Capture the cell that displays the provided text and extract its [x, y] central coordinate. 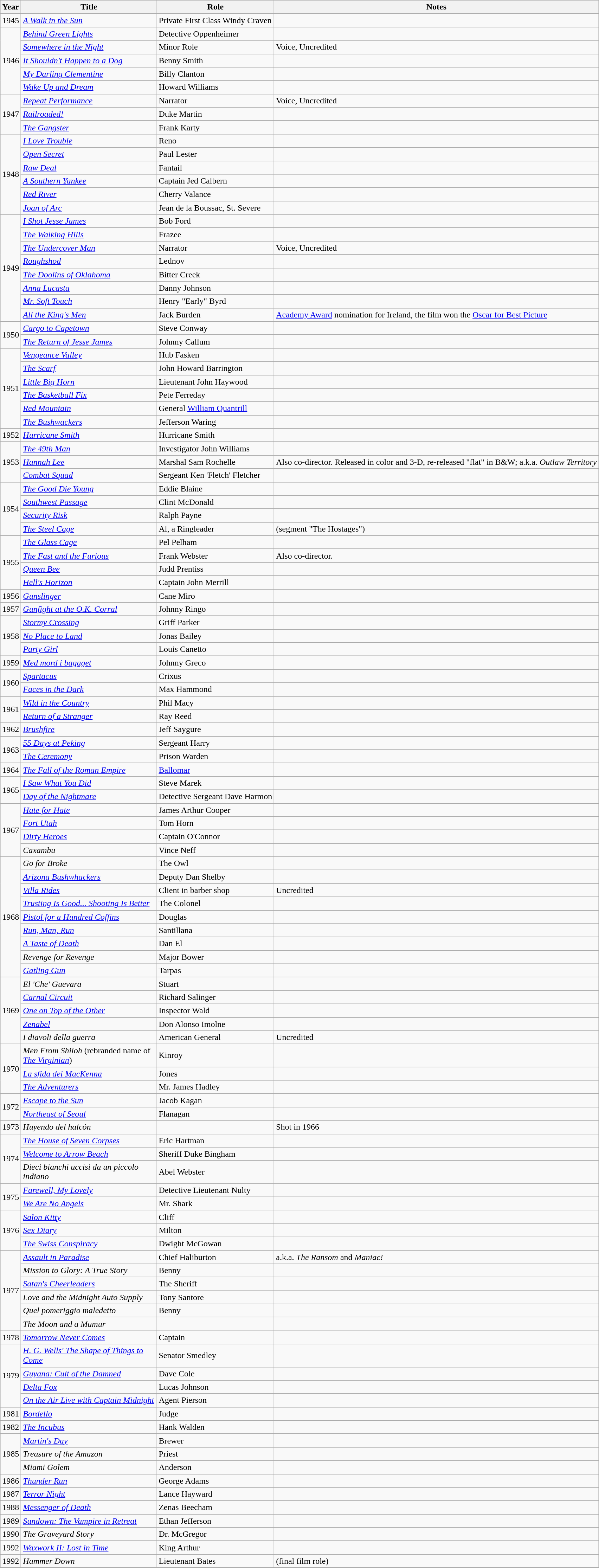
The Fall of the Roman Empire [89, 770]
1969 [11, 1010]
On the Air Live with Captain Midnight [89, 1400]
The Doolins of Oklahoma [89, 275]
Lednov [215, 261]
Sex Diary [89, 1230]
The Glass Cage [89, 542]
Jean de la Boussac, St. Severe [215, 208]
Phil Macy [215, 703]
Stormy Crossing [89, 623]
Day of the Nightmare [89, 796]
A Walk in the Sun [89, 20]
Investigator John Williams [215, 449]
Revenge for Revenge [89, 957]
The Owl [215, 863]
1978 [11, 1337]
Ray Reed [215, 716]
Tomorrow Never Comes [89, 1337]
Hannah Lee [89, 462]
Jacob Kagan [215, 1100]
It Shouldn't Happen to a Dog [89, 60]
Kinroy [215, 1055]
El 'Che' Guevara [89, 984]
Billy Clanton [215, 74]
Mr. Soft Touch [89, 301]
My Darling Clementine [89, 74]
Little Big Horn [89, 381]
Detective Sergeant Dave Harmon [215, 796]
Dieci bianchi uccisi da un piccolo indiano [89, 1172]
The House of Seven Corpses [89, 1140]
1954 [11, 509]
Danny Johnson [215, 288]
Captain Jed Calbern [215, 181]
Jonas Bailey [215, 636]
Benny Smith [215, 60]
1958 [11, 636]
The Bushwackers [89, 422]
1950 [11, 335]
Red River [89, 194]
Tom Horn [215, 823]
Max Hammond [215, 689]
1985 [11, 1454]
Priest [215, 1454]
Martin's Day [89, 1440]
Ethan Jefferson [215, 1521]
Ballomar [215, 770]
The Gangster [89, 127]
Joan of Arc [89, 208]
Fort Utah [89, 823]
Assault in Paradise [89, 1257]
The Steel Cage [89, 529]
1986 [11, 1480]
Farewell, My Lovely [89, 1190]
Faces in the Dark [89, 689]
1961 [11, 709]
Go for Broke [89, 863]
Messenger of Death [89, 1508]
Dan El [215, 944]
55 Days at Peking [89, 743]
Also co-director. Released in color and 3-D, re-released "flat" in B&W; a.k.a. Outlaw Territory [437, 462]
Griff Parker [215, 623]
Howard Williams [215, 87]
Cargo to Capetown [89, 328]
Satan's Cheerleaders [89, 1284]
Senator Smedley [215, 1356]
Major Bower [215, 957]
The Adventurers [89, 1087]
Combat Squad [89, 475]
Thunder Run [89, 1480]
Queen Bee [89, 569]
Frazee [215, 234]
Tarpas [215, 970]
I diavoli della guerra [89, 1037]
Zenas Beecham [215, 1508]
The Graveyard Story [89, 1534]
H. G. Wells' The Shape of Things to Come [89, 1356]
Caxambu [89, 850]
Brushfire [89, 730]
1947 [11, 114]
Steve Marek [215, 783]
1982 [11, 1427]
Chief Haliburton [215, 1257]
Year [11, 7]
Frank Karty [215, 127]
Captain John Merrill [215, 582]
Brewer [215, 1440]
1990 [11, 1534]
1945 [11, 20]
Bordello [89, 1414]
Hammer Down [89, 1561]
Welcome to Arrow Beach [89, 1154]
Run, Man, Run [89, 930]
Dave Cole [215, 1374]
1973 [11, 1127]
Southwest Passage [89, 502]
Salon Kitty [89, 1217]
1948 [11, 174]
Dwight McGowan [215, 1244]
1987 [11, 1494]
1981 [11, 1414]
Anna Lucasta [89, 288]
Sergeant Harry [215, 743]
Notes [437, 7]
Roughshod [89, 261]
Sheriff Duke Bingham [215, 1154]
Captain O'Connor [215, 837]
The Undercover Man [89, 248]
Pel Pelham [215, 542]
Mr. James Hadley [215, 1087]
A Taste of Death [89, 944]
Also co-director. [437, 555]
1956 [11, 596]
The Incubus [89, 1427]
Hate for Hate [89, 810]
Milton [215, 1230]
American General [215, 1037]
1959 [11, 663]
We Are No Angels [89, 1203]
Treasure of the Amazon [89, 1454]
King Arthur [215, 1548]
Johnny Ringo [215, 609]
James Arthur Cooper [215, 810]
I Shot Jesse James [89, 221]
The Moon and a Mumur [89, 1324]
The Basketball Fix [89, 395]
Fantail [215, 168]
Quel pomeriggio maledetto [89, 1311]
(segment "The Hostages") [437, 529]
Role [215, 7]
No Place to Land [89, 636]
The Return of Jesse James [89, 341]
1988 [11, 1508]
1976 [11, 1230]
Lieutenant Bates [215, 1561]
Deputy Dan Shelby [215, 877]
The Fast and the Furious [89, 555]
Cherry Valance [215, 194]
Paul Lester [215, 154]
Gunslinger [89, 596]
1974 [11, 1159]
Miami Golem [89, 1467]
Repeat Performance [89, 101]
Minor Role [215, 47]
Dirty Heroes [89, 837]
Santillana [215, 930]
Johnny Greco [215, 663]
Love and the Midnight Auto Supply [89, 1297]
Dr. McGregor [215, 1534]
The Good Die Young [89, 489]
Henry "Early" Byrd [215, 301]
1972 [11, 1107]
Delta Fox [89, 1387]
Return of a Stranger [89, 716]
Gatling Gun [89, 970]
Railroaded! [89, 114]
1962 [11, 730]
Gunfight at the O.K. Corral [89, 609]
Somewhere in the Night [89, 47]
Lance Hayward [215, 1494]
1952 [11, 435]
Abel Webster [215, 1172]
Judge [215, 1414]
The Sheriff [215, 1284]
1946 [11, 60]
Terror Night [89, 1494]
Marshal Sam Rochelle [215, 462]
Douglas [215, 917]
Al, a Ringleader [215, 529]
Pete Ferreday [215, 395]
Med mord i bagaget [89, 663]
Captain [215, 1337]
Tony Santore [215, 1297]
Private First Class Windy Craven [215, 20]
Judd Prentiss [215, 569]
Huyendo del halcón [89, 1127]
Mission to Glory: A True Story [89, 1271]
Security Risk [89, 515]
Hell's Horizon [89, 582]
Mr. Shark [215, 1203]
1953 [11, 462]
Hub Fasken [215, 355]
1963 [11, 750]
a.k.a. The Ransom and Maniac! [437, 1257]
Bitter Creek [215, 275]
Sergeant Ken 'Fletch' Fletcher [215, 475]
All the King's Men [89, 315]
I Saw What You Did [89, 783]
1957 [11, 609]
Detective Lieutenant Nulty [215, 1190]
1949 [11, 268]
Detective Oppenheimer [215, 34]
Trusting Is Good... Shooting Is Better [89, 904]
Flanagan [215, 1114]
1964 [11, 770]
Prison Warden [215, 756]
Crixus [215, 676]
One on Top of the Other [89, 1010]
Arizona Bushwhackers [89, 877]
1965 [11, 790]
Jack Burden [215, 315]
Wake Up and Dream [89, 87]
The 49th Man [89, 449]
Shot in 1966 [437, 1127]
Red Mountain [89, 409]
Pistol for a Hundred Coffins [89, 917]
1977 [11, 1290]
The Colonel [215, 904]
Academy Award nomination for Ireland, the film won the Oscar for Best Picture [437, 315]
1989 [11, 1521]
Men From Shiloh (rebranded name of The Virginian) [89, 1055]
Frank Webster [215, 555]
Vince Neff [215, 850]
Jefferson Waring [215, 422]
Stuart [215, 984]
1951 [11, 388]
Guyana: Cult of the Damned [89, 1374]
1968 [11, 917]
Jones [215, 1074]
Steve Conway [215, 328]
Behind Green Lights [89, 34]
Agent Pierson [215, 1400]
Title [89, 7]
Eric Hartman [215, 1140]
(final film role) [437, 1561]
Clint McDonald [215, 502]
The Swiss Conspiracy [89, 1244]
Wild in the Country [89, 703]
General William Quantrill [215, 409]
Zenabel [89, 1024]
Waxwork II: Lost in Time [89, 1548]
Lieutenant John Haywood [215, 381]
I Love Trouble [89, 141]
John Howard Barrington [215, 368]
Open Secret [89, 154]
La sfida dei MacKenna [89, 1074]
Don Alonso Imolne [215, 1024]
Vengeance Valley [89, 355]
Party Girl [89, 649]
1970 [11, 1069]
Duke Martin [215, 114]
1979 [11, 1375]
Ralph Payne [215, 515]
A Southern Yankee [89, 181]
Eddie Blaine [215, 489]
Client in barber shop [215, 890]
Louis Canetto [215, 649]
Johnny Callum [215, 341]
Reno [215, 141]
1960 [11, 683]
Lucas Johnson [215, 1387]
Carnal Circuit [89, 997]
Spartacus [89, 676]
Hank Walden [215, 1427]
Jeff Saygure [215, 730]
Escape to the Sun [89, 1100]
Northeast of Seoul [89, 1114]
Richard Salinger [215, 997]
The Scarf [89, 368]
Raw Deal [89, 168]
Bob Ford [215, 221]
George Adams [215, 1480]
Cane Miro [215, 596]
1955 [11, 562]
Villa Rides [89, 890]
1967 [11, 830]
Anderson [215, 1467]
Sundown: The Vampire in Retreat [89, 1521]
1975 [11, 1197]
Cliff [215, 1217]
Inspector Wald [215, 1010]
The Ceremony [89, 756]
The Walking Hills [89, 234]
